For the text-containing cell, return its midpoint in (X, Y) coordinate format. 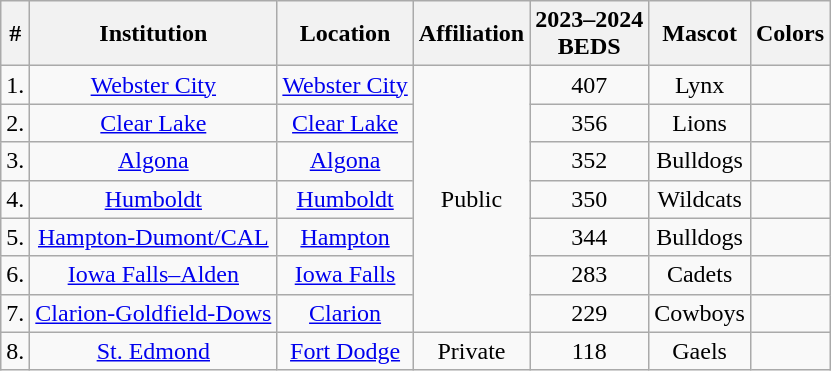
St. Edmond (154, 351)
229 (590, 313)
Wildcats (700, 199)
3. (16, 161)
407 (590, 85)
2023–2024BEDS (590, 34)
# (16, 34)
Gaels (700, 351)
Iowa Falls–Alden (154, 275)
Hampton-Dumont/CAL (154, 237)
6. (16, 275)
1. (16, 85)
Clarion (345, 313)
Affiliation (471, 34)
283 (590, 275)
Lions (700, 123)
4. (16, 199)
Fort Dodge (345, 351)
Private (471, 351)
Cowboys (700, 313)
8. (16, 351)
5. (16, 237)
Public (471, 199)
Iowa Falls (345, 275)
Hampton (345, 237)
Institution (154, 34)
2. (16, 123)
344 (590, 237)
350 (590, 199)
118 (590, 351)
352 (590, 161)
Cadets (700, 275)
Clarion-Goldfield-Dows (154, 313)
356 (590, 123)
Colors (790, 34)
Location (345, 34)
Mascot (700, 34)
Lynx (700, 85)
7. (16, 313)
